Capture the cell that displays the provided text and extract its (X, Y) central coordinate. 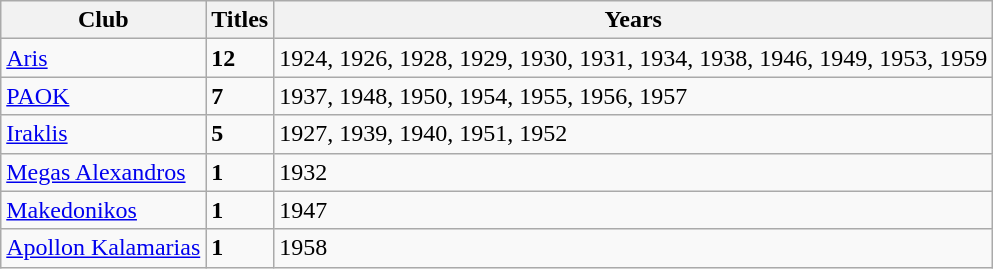
1927, 1939, 1940, 1951, 1952 (634, 134)
Apollon Kalamarias (104, 248)
Titles (240, 20)
Iraklis (104, 134)
5 (240, 134)
Club (104, 20)
Years (634, 20)
7 (240, 96)
Makedonikos (104, 210)
Aris (104, 58)
12 (240, 58)
Megas Alexandros (104, 172)
1937, 1948, 1950, 1954, 1955, 1956, 1957 (634, 96)
1924, 1926, 1928, 1929, 1930, 1931, 1934, 1938, 1946, 1949, 1953, 1959 (634, 58)
1947 (634, 210)
1932 (634, 172)
1958 (634, 248)
PAOK (104, 96)
